Detect which cell encompasses the target text, then output its [x, y] center coordinate. 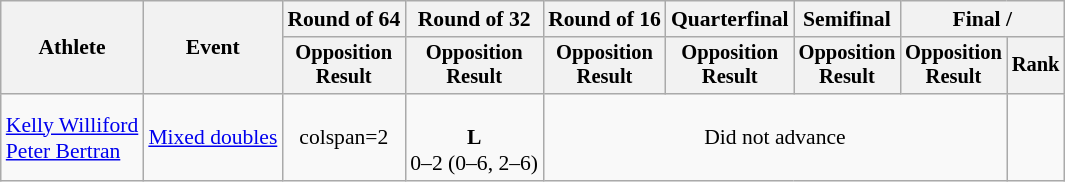
Rank [1036, 66]
Event [212, 48]
Quarterfinal [730, 19]
Athlete [72, 48]
Round of 32 [474, 19]
Round of 64 [344, 19]
Mixed doubles [212, 138]
L 0–2 (0–6, 2–6) [474, 138]
Semifinal [848, 19]
Did not advance [775, 138]
Round of 16 [604, 19]
Final / [982, 19]
Kelly WillifordPeter Bertran [72, 138]
colspan=2 [344, 138]
